Scan for the cell matching the given text and deliver its (x, y) coordinate at center. 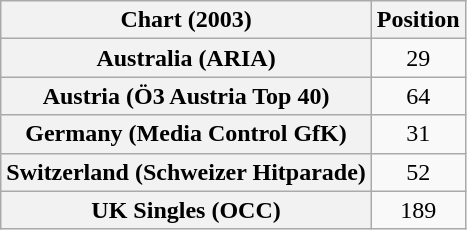
UK Singles (OCC) (186, 210)
Position (418, 20)
Switzerland (Schweizer Hitparade) (186, 172)
Chart (2003) (186, 20)
Germany (Media Control GfK) (186, 134)
29 (418, 58)
52 (418, 172)
31 (418, 134)
Australia (ARIA) (186, 58)
64 (418, 96)
Austria (Ö3 Austria Top 40) (186, 96)
189 (418, 210)
